Detect which cell encompasses the target text, then output its (X, Y) center coordinate. 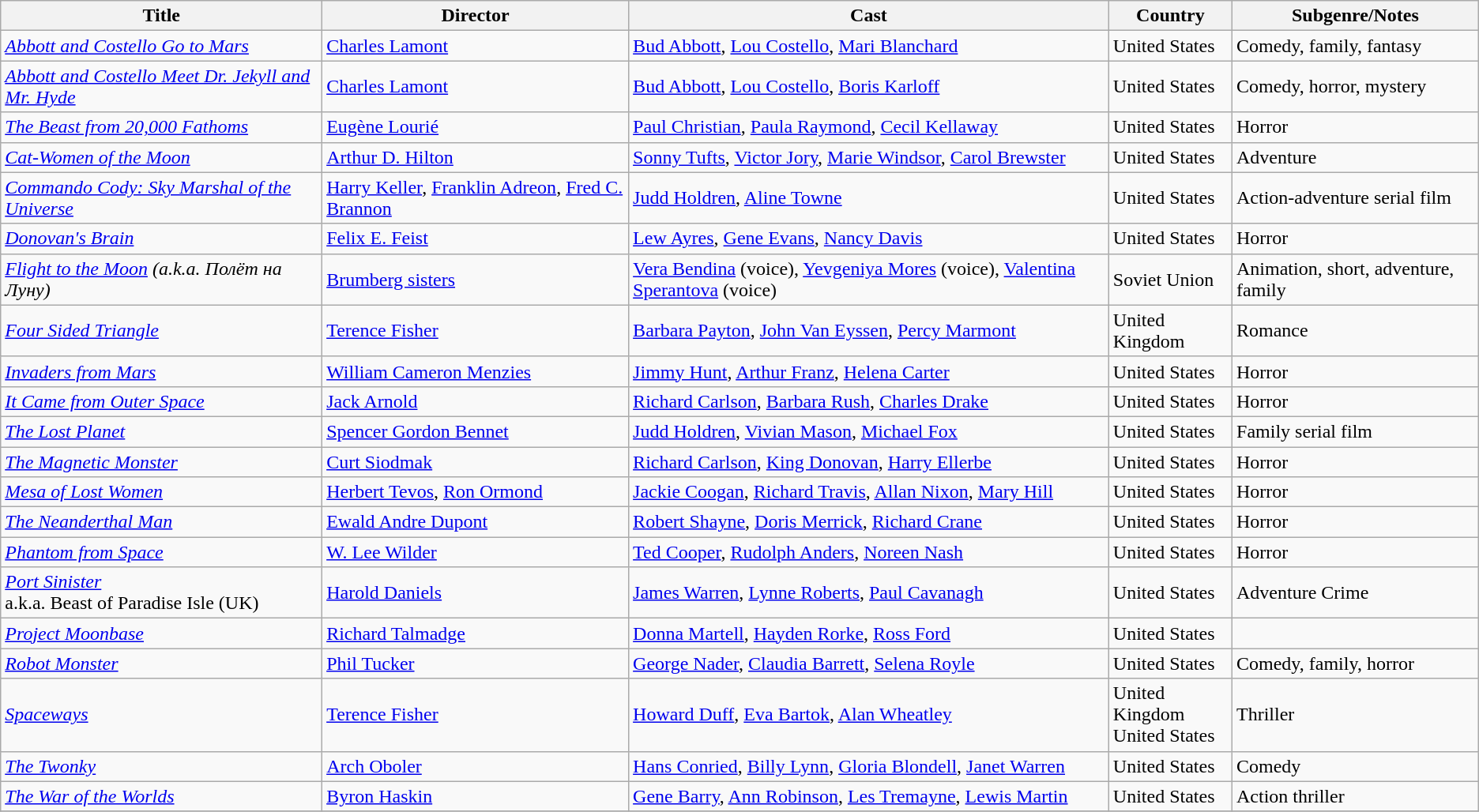
The Lost Planet (161, 431)
Bud Abbott, Lou Costello, Mari Blanchard (869, 46)
Country (1170, 16)
Brumberg sisters (476, 280)
Bud Abbott, Lou Costello, Boris Karloff (869, 87)
Robert Shayne, Doris Merrick, Richard Crane (869, 522)
Comedy (1356, 766)
Howard Duff, Eva Bartok, Alan Wheatley (869, 715)
Judd Holdren, Vivian Mason, Michael Fox (869, 431)
Herbert Tevos, Ron Ormond (476, 492)
Jimmy Hunt, Arthur Franz, Helena Carter (869, 371)
Arch Oboler (476, 766)
Byron Haskin (476, 796)
Spencer Gordon Bennet (476, 431)
Jackie Coogan, Richard Travis, Allan Nixon, Mary Hill (869, 492)
Richard Talmadge (476, 633)
Spaceways (161, 715)
It Came from Outer Space (161, 401)
Adventure Crime (1356, 592)
Judd Holdren, Aline Towne (869, 197)
Cast (869, 16)
Cat-Women of the Moon (161, 157)
Richard Carlson, Barbara Rush, Charles Drake (869, 401)
The Magnetic Monster (161, 462)
Abbott and Costello Meet Dr. Jekyll and Mr. Hyde (161, 87)
Harold Daniels (476, 592)
George Nader, Claudia Barrett, Selena Royle (869, 664)
Harry Keller, Franklin Adreon, Fred C. Brannon (476, 197)
Abbott and Costello Go to Mars (161, 46)
Four Sided Triangle (161, 330)
Mesa of Lost Women (161, 492)
Action-adventure serial film (1356, 197)
The Neanderthal Man (161, 522)
Port Sinistera.k.a. Beast of Paradise Isle (UK) (161, 592)
W. Lee Wilder (476, 552)
Romance (1356, 330)
The Beast from 20,000 Fathoms (161, 127)
Eugène Lourié (476, 127)
United KingdomUnited States (1170, 715)
The Twonky (161, 766)
Sonny Tufts, Victor Jory, Marie Windsor, Carol Brewster (869, 157)
Arthur D. Hilton (476, 157)
Family serial film (1356, 431)
Comedy, family, horror (1356, 664)
Donna Martell, Hayden Rorke, Ross Ford (869, 633)
Thriller (1356, 715)
The War of the Worlds (161, 796)
Project Moonbase (161, 633)
Hans Conried, Billy Lynn, Gloria Blondell, Janet Warren (869, 766)
Paul Christian, Paula Raymond, Cecil Kellaway (869, 127)
Subgenre/Notes (1356, 16)
Phil Tucker (476, 664)
Jack Arnold (476, 401)
Richard Carlson, King Donovan, Harry Ellerbe (869, 462)
Adventure (1356, 157)
Action thriller (1356, 796)
Felix E. Feist (476, 239)
Ted Cooper, Rudolph Anders, Noreen Nash (869, 552)
Director (476, 16)
Ewald Andre Dupont (476, 522)
Invaders from Mars (161, 371)
James Warren, Lynne Roberts, Paul Cavanagh (869, 592)
Comedy, horror, mystery (1356, 87)
Title (161, 16)
Phantom from Space (161, 552)
Lew Ayres, Gene Evans, Nancy Davis (869, 239)
Curt Siodmak (476, 462)
Commando Cody: Sky Marshal of the Universe (161, 197)
United Kingdom (1170, 330)
Soviet Union (1170, 280)
Animation, short, adventure, family (1356, 280)
Vera Bendina (voice), Yevgeniya Mores (voice), Valentina Sperantova (voice) (869, 280)
Gene Barry, Ann Robinson, Les Tremayne, Lewis Martin (869, 796)
Robot Monster (161, 664)
Flight to the Moon (a.k.a. Полёт на Луну) (161, 280)
Barbara Payton, John Van Eyssen, Percy Marmont (869, 330)
Donovan's Brain (161, 239)
William Cameron Menzies (476, 371)
Comedy, family, fantasy (1356, 46)
